Pinpoint the cell where the given text exists, returning its (x, y) midpoint coordinate. 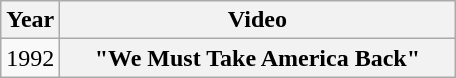
Video (258, 20)
1992 (30, 58)
"We Must Take America Back" (258, 58)
Year (30, 20)
